Pinpoint the cell where the given text exists, returning its (X, Y) midpoint coordinate. 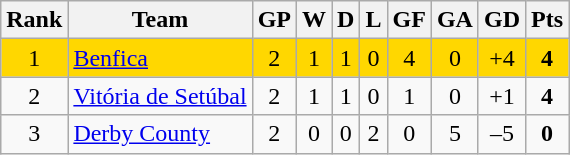
Rank (34, 20)
Derby County (160, 134)
Vitória de Setúbal (160, 96)
GF (409, 20)
5 (454, 134)
GA (454, 20)
GP (274, 20)
D (346, 20)
–5 (502, 134)
+1 (502, 96)
W (314, 20)
GD (502, 20)
L (374, 20)
Team (160, 20)
3 (34, 134)
Pts (548, 20)
+4 (502, 58)
Benfica (160, 58)
